Search for the cell housing the specified text and yield its (X, Y) center coordinate. 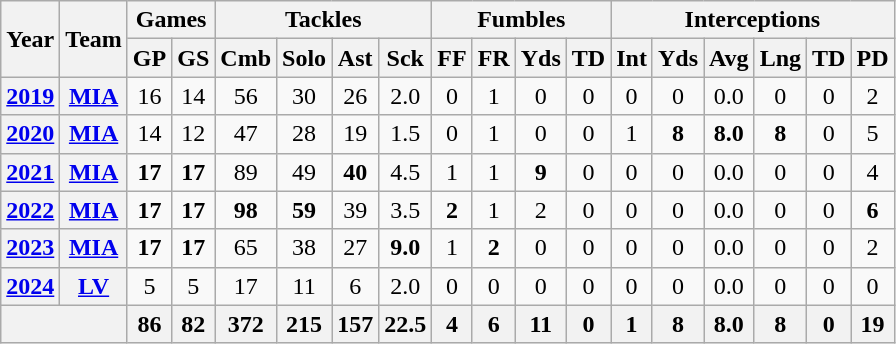
40 (356, 172)
2021 (30, 172)
2024 (30, 286)
Year (30, 39)
49 (304, 172)
Cmb (246, 58)
65 (246, 248)
Int (632, 58)
Fumbles (522, 20)
Interceptions (752, 20)
GP (149, 58)
GS (194, 58)
39 (356, 210)
LV (94, 286)
98 (246, 210)
9.0 (406, 248)
Ast (356, 58)
22.5 (406, 324)
Games (170, 20)
59 (304, 210)
82 (194, 324)
4.5 (406, 172)
2019 (30, 96)
Avg (730, 58)
56 (246, 96)
372 (246, 324)
Solo (304, 58)
89 (246, 172)
9 (540, 172)
1.5 (406, 134)
26 (356, 96)
Lng (780, 58)
38 (304, 248)
47 (246, 134)
28 (304, 134)
157 (356, 324)
Team (94, 39)
30 (304, 96)
27 (356, 248)
Tackles (324, 20)
2020 (30, 134)
FF (452, 58)
Sck (406, 58)
2022 (30, 210)
16 (149, 96)
2023 (30, 248)
12 (194, 134)
3.5 (406, 210)
PD (872, 58)
86 (149, 324)
FR (494, 58)
215 (304, 324)
